From the cell containing the given text, extract its center point as (X, Y) coordinate. 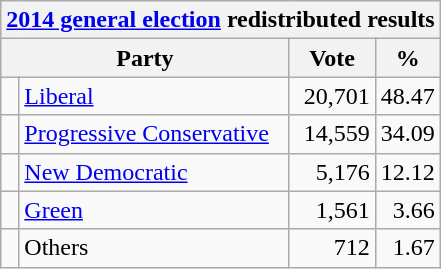
1.67 (408, 248)
New Democratic (154, 172)
712 (332, 248)
3.66 (408, 210)
5,176 (332, 172)
2014 general election redistributed results (220, 20)
14,559 (332, 134)
Green (154, 210)
34.09 (408, 134)
Others (154, 248)
1,561 (332, 210)
% (408, 58)
Progressive Conservative (154, 134)
Liberal (154, 96)
Party (145, 58)
Vote (332, 58)
48.47 (408, 96)
20,701 (332, 96)
12.12 (408, 172)
